Pinpoint the cell where the given text exists, returning its [X, Y] midpoint coordinate. 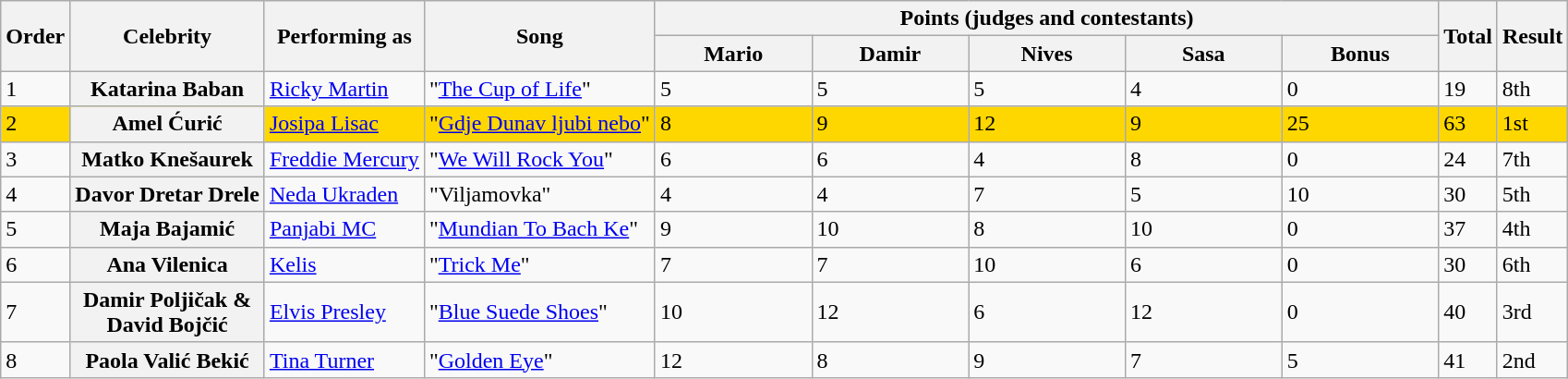
63 [1468, 124]
"Viljamovka" [539, 194]
1 [35, 89]
"Trick Me" [539, 264]
"Gdje Dunav ljubi nebo" [539, 124]
19 [1468, 89]
Damir Poljičak &David Bojčić [168, 312]
Sasa [1203, 54]
40 [1468, 312]
Katarina Baban [168, 89]
Celebrity [168, 36]
Nives [1047, 54]
Points (judges and contestants) [1046, 18]
Damir [890, 54]
8th [1532, 89]
Ricky Martin [344, 89]
Josipa Lisac [344, 124]
"We Will Rock You" [539, 159]
Paola Valić Bekić [168, 360]
Bonus [1360, 54]
Maja Bajamić [168, 229]
Amel Ćurić [168, 124]
24 [1468, 159]
25 [1360, 124]
"Mundian To Bach Ke" [539, 229]
1st [1532, 124]
Davor Dretar Drele [168, 194]
"The Cup of Life" [539, 89]
7th [1532, 159]
"Blue Suede Shoes" [539, 312]
Kelis [344, 264]
Neda Ukraden [344, 194]
6th [1532, 264]
Result [1532, 36]
3 [35, 159]
Total [1468, 36]
37 [1468, 229]
Order [35, 36]
"Golden Eye" [539, 360]
Freddie Mercury [344, 159]
Ana Vilenica [168, 264]
2nd [1532, 360]
Performing as [344, 36]
41 [1468, 360]
Elvis Presley [344, 312]
Tina Turner [344, 360]
Song [539, 36]
Matko Knešaurek [168, 159]
2 [35, 124]
Mario [733, 54]
Panjabi MC [344, 229]
4th [1532, 229]
5th [1532, 194]
3rd [1532, 312]
